From the cell containing the given text, extract its center point as (X, Y) coordinate. 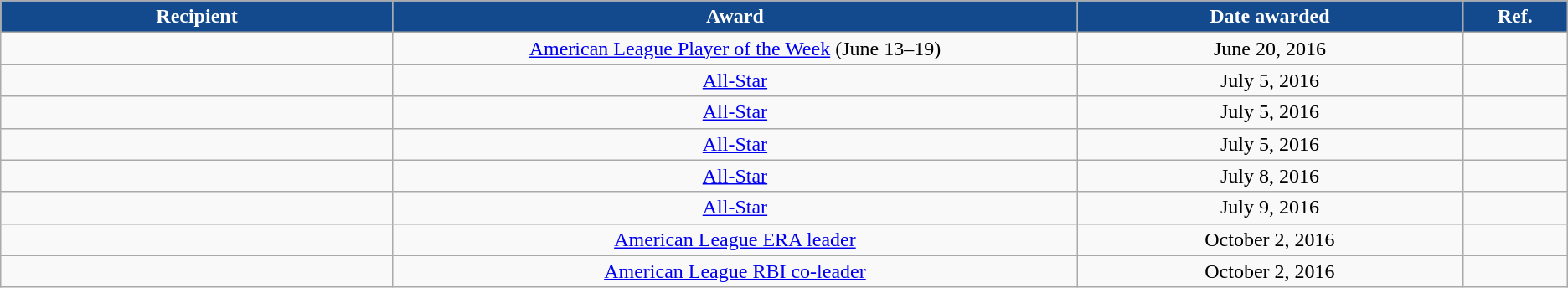
July 9, 2016 (1270, 208)
Award (735, 17)
Ref. (1514, 17)
June 20, 2016 (1270, 49)
American League RBI co-leader (735, 271)
American League ERA leader (735, 239)
American League Player of the Week (June 13–19) (735, 49)
Date awarded (1270, 17)
July 8, 2016 (1270, 176)
Recipient (197, 17)
